Provide the [X, Y] coordinate of the cell's center where the given text is located.  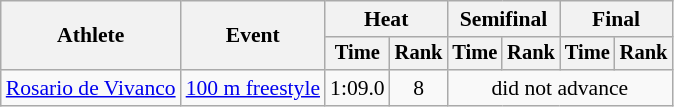
Final [616, 19]
Event [253, 36]
Rosario de Vivanco [91, 88]
did not advance [560, 88]
Heat [386, 19]
1:09.0 [358, 88]
8 [419, 88]
100 m freestyle [253, 88]
Semifinal [503, 19]
Athlete [91, 36]
